Find where the given text appears and provide that cell's center as (X, Y) coordinate. 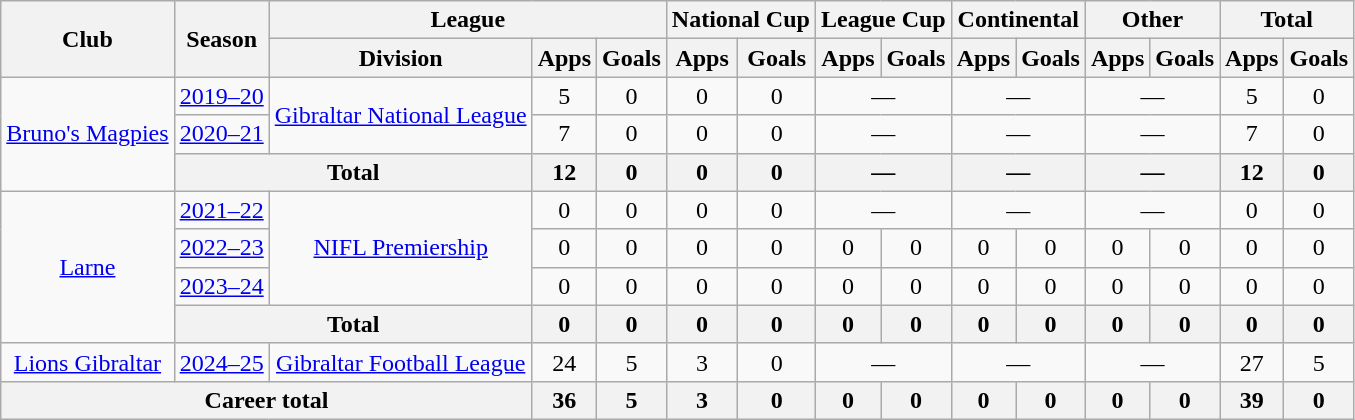
2023–24 (222, 286)
Larne (88, 267)
Gibraltar Football League (400, 362)
League Cup (883, 20)
NIFL Premiership (400, 248)
Division (400, 58)
National Cup (740, 20)
Continental (1018, 20)
2020–21 (222, 134)
24 (564, 362)
Gibraltar National League (400, 115)
Club (88, 39)
Other (1152, 20)
39 (1252, 400)
2022–23 (222, 248)
League (468, 20)
27 (1252, 362)
Career total (266, 400)
2019–20 (222, 96)
2021–22 (222, 210)
2024–25 (222, 362)
Lions Gibraltar (88, 362)
Season (222, 39)
36 (564, 400)
Bruno's Magpies (88, 134)
